Return (x, y) of the center of cell containing provided text 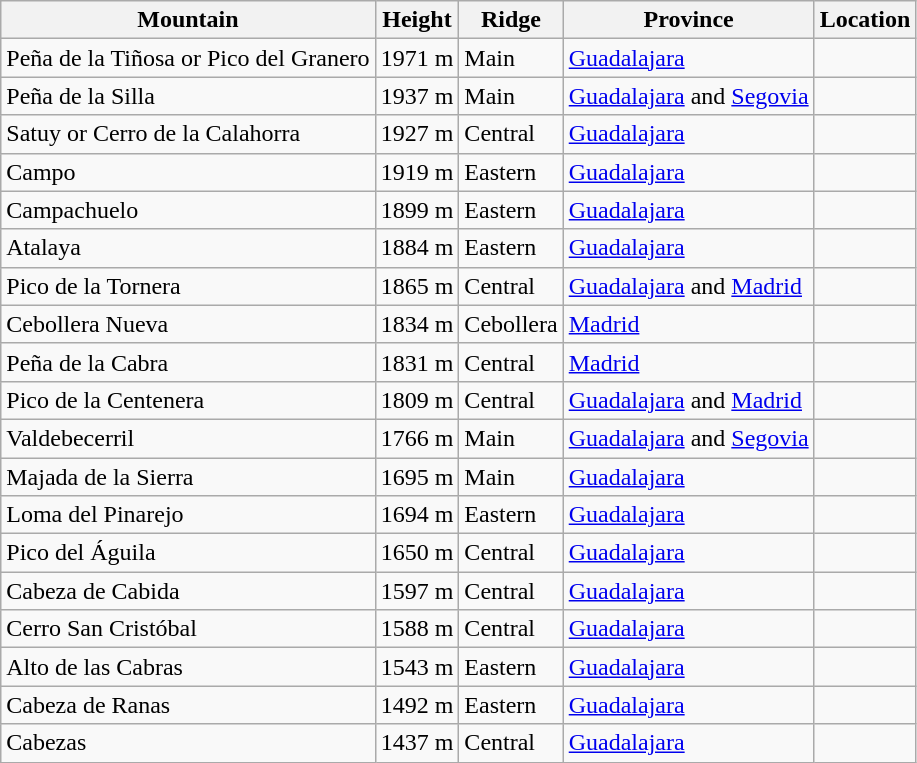
1834 m (417, 324)
1971 m (417, 58)
Ridge (511, 20)
Cebollera Nueva (188, 324)
Campachuelo (188, 210)
Loma del Pinarejo (188, 515)
Height (417, 20)
Satuy or Cerro de la Calahorra (188, 134)
1927 m (417, 134)
Cabezas (188, 743)
Valdebecerril (188, 438)
1937 m (417, 96)
1884 m (417, 248)
Peña de la Silla (188, 96)
1766 m (417, 438)
Cerro San Cristóbal (188, 629)
1694 m (417, 515)
Cebollera (511, 324)
Pico de la Centenera (188, 400)
1543 m (417, 667)
Peña de la Cabra (188, 362)
1695 m (417, 477)
1865 m (417, 286)
1597 m (417, 591)
Alto de las Cabras (188, 667)
1650 m (417, 553)
Cabeza de Ranas (188, 705)
Cabeza de Cabida (188, 591)
1588 m (417, 629)
1437 m (417, 743)
1831 m (417, 362)
Pico de la Tornera (188, 286)
Campo (188, 172)
Atalaya (188, 248)
1809 m (417, 400)
Location (865, 20)
Province (688, 20)
1492 m (417, 705)
Pico del Águila (188, 553)
Majada de la Sierra (188, 477)
Mountain (188, 20)
1919 m (417, 172)
Peña de la Tiñosa or Pico del Granero (188, 58)
1899 m (417, 210)
